Capture the cell that displays the provided text and extract its [x, y] central coordinate. 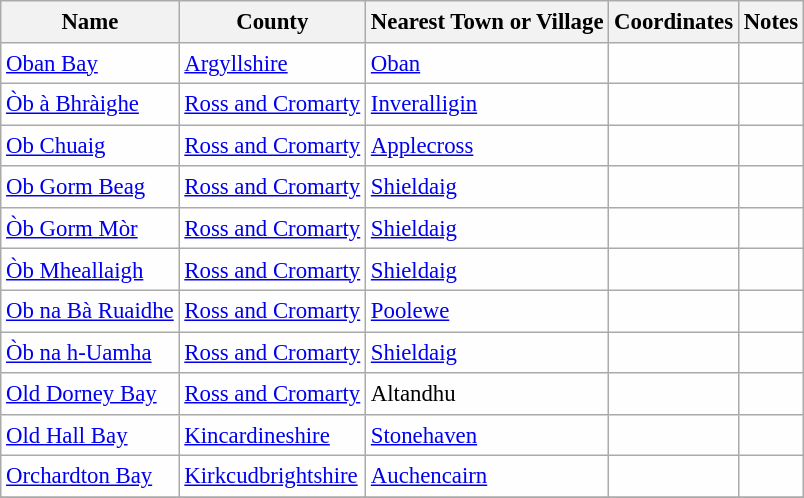
Òb Mheallaigh [90, 270]
Kincardineshire [272, 436]
Altandhu [488, 394]
Stonehaven [488, 436]
Oban Bay [90, 62]
Kirkcudbrightshire [272, 476]
Oban [488, 62]
Notes [770, 22]
Name [90, 22]
Old Hall Bay [90, 436]
Ob Gorm Beag [90, 186]
Ob na Bà Ruaidhe [90, 312]
Auchencairn [488, 476]
Nearest Town or Village [488, 22]
Argyllshire [272, 62]
Ob Chuaig [90, 146]
Old Dorney Bay [90, 394]
Inveralligin [488, 104]
Òb à Bhràighe [90, 104]
Poolewe [488, 312]
Òb Gorm Mòr [90, 228]
Coordinates [674, 22]
Applecross [488, 146]
Orchardton Bay [90, 476]
County [272, 22]
Òb na h-Uamha [90, 352]
